Detect which cell encompasses the target text, then output its [X, Y] center coordinate. 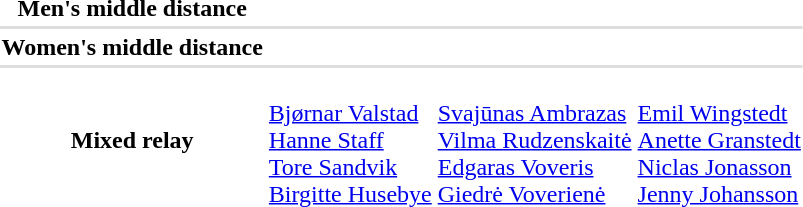
Women's middle distance [132, 47]
